Extract the [x, y] coordinate from the center of the cell holding the provided text.  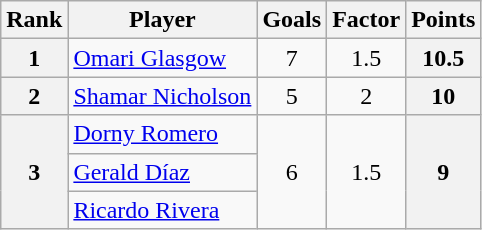
7 [292, 58]
Points [444, 20]
9 [444, 172]
Gerald Díaz [162, 172]
Shamar Nicholson [162, 96]
Player [162, 20]
5 [292, 96]
Goals [292, 20]
3 [34, 172]
Factor [366, 20]
Ricardo Rivera [162, 210]
Dorny Romero [162, 134]
10 [444, 96]
10.5 [444, 58]
Omari Glasgow [162, 58]
1 [34, 58]
6 [292, 172]
Rank [34, 20]
